Search for the cell housing the specified text and yield its (X, Y) center coordinate. 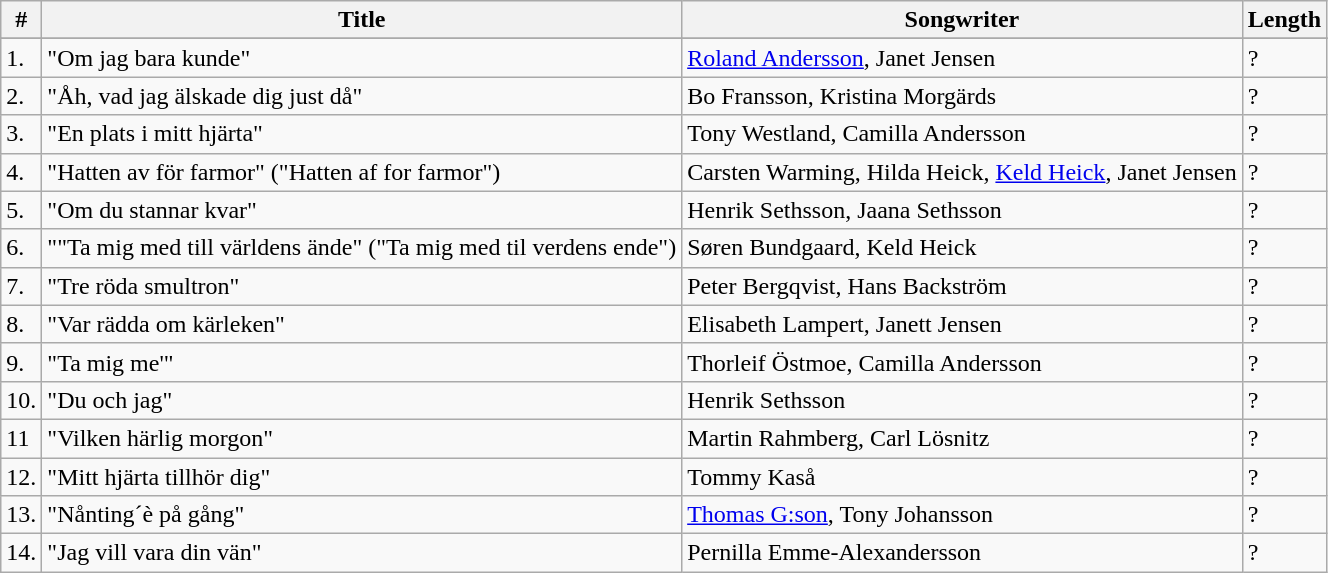
Søren Bundgaard, Keld Heick (962, 248)
"Jag vill vara din vän" (362, 553)
Tony Westland, Camilla Andersson (962, 134)
Thomas G:son, Tony Johansson (962, 515)
"Åh, vad jag älskade dig just då" (362, 96)
14. (22, 553)
"En plats i mitt hjärta" (362, 134)
5. (22, 210)
11 (22, 438)
"Du och jag" (362, 400)
"Mitt hjärta tillhör dig" (362, 477)
Tommy Kaså (962, 477)
""Ta mig med till världens ände" ("Ta mig med til verdens ende") (362, 248)
Title (362, 20)
"Nånting´è på gång" (362, 515)
10. (22, 400)
"Om du stannar kvar" (362, 210)
Henrik Sethsson (962, 400)
Thorleif Östmoe, Camilla Andersson (962, 362)
Roland Andersson, Janet Jensen (962, 58)
"Tre röda smultron" (362, 286)
Songwriter (962, 20)
8. (22, 324)
"Om jag bara kunde" (362, 58)
"Hatten av för farmor" ("Hatten af for farmor") (362, 172)
Length (1284, 20)
Carsten Warming, Hilda Heick, Keld Heick, Janet Jensen (962, 172)
2. (22, 96)
Peter Bergqvist, Hans Backström (962, 286)
3. (22, 134)
1. (22, 58)
12. (22, 477)
Martin Rahmberg, Carl Lösnitz (962, 438)
Bo Fransson, Kristina Morgärds (962, 96)
4. (22, 172)
7. (22, 286)
# (22, 20)
"Var rädda om kärleken" (362, 324)
Henrik Sethsson, Jaana Sethsson (962, 210)
"Vilken härlig morgon" (362, 438)
9. (22, 362)
"Ta mig me'" (362, 362)
6. (22, 248)
Elisabeth Lampert, Janett Jensen (962, 324)
13. (22, 515)
Pernilla Emme-Alexandersson (962, 553)
